Detect which cell encompasses the target text, then output its (x, y) center coordinate. 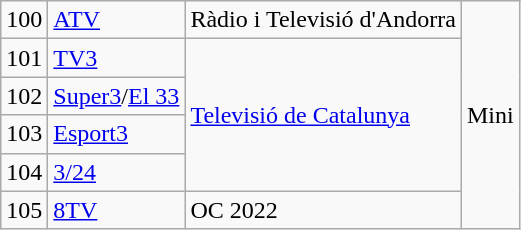
105 (24, 210)
104 (24, 172)
Esport3 (116, 134)
Ràdio i Televisió d'Andorra (324, 20)
Televisió de Catalunya (324, 115)
Mini (490, 115)
100 (24, 20)
Super3/El 33 (116, 96)
103 (24, 134)
TV3 (116, 58)
OC 2022 (324, 210)
102 (24, 96)
101 (24, 58)
3/24 (116, 172)
ATV (116, 20)
8TV (116, 210)
